For the text-containing cell, return its midpoint in (x, y) coordinate format. 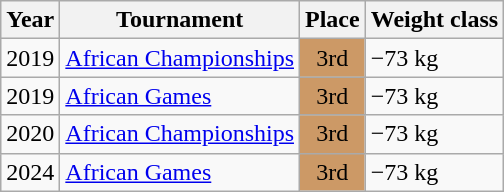
Tournament (180, 20)
Year (30, 20)
2024 (30, 172)
Place (333, 20)
Weight class (434, 20)
2020 (30, 134)
